Scan for the cell matching the given text and deliver its (x, y) coordinate at center. 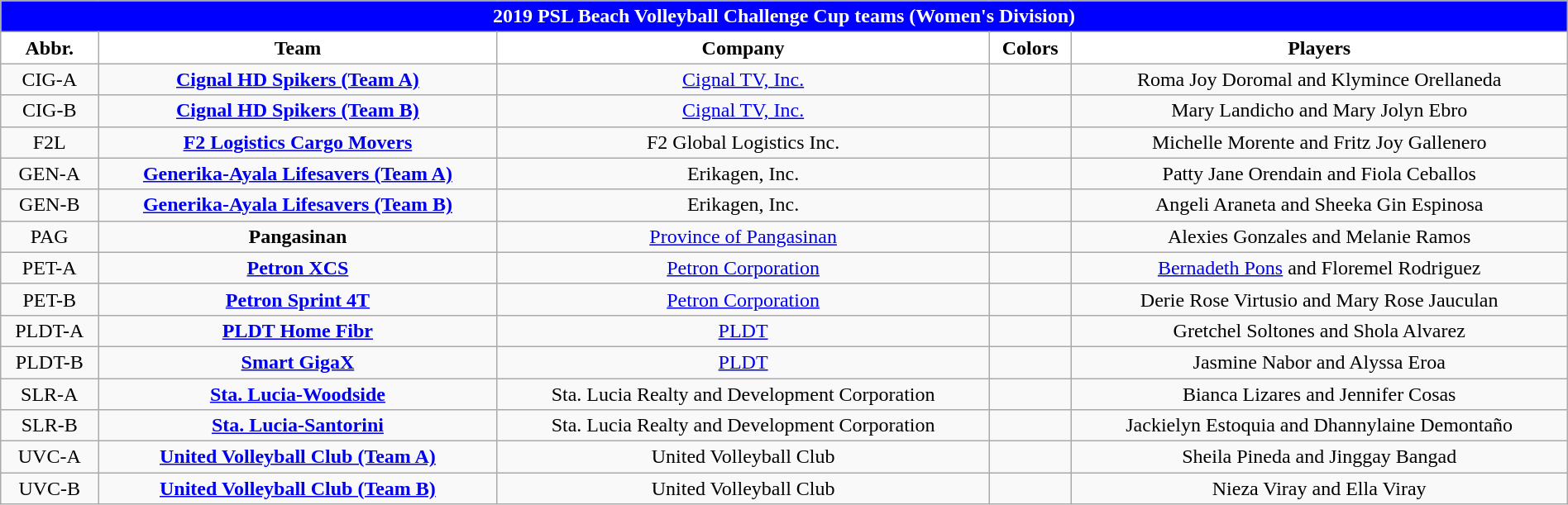
GEN-B (50, 205)
Petron XCS (298, 268)
Generika-Ayala Lifesavers (Team B) (298, 205)
Generika-Ayala Lifesavers (Team A) (298, 174)
GEN-A (50, 174)
CIG-B (50, 111)
United Volleyball Club (Team B) (298, 488)
SLR-B (50, 426)
Roma Joy Doromal and Klymince Orellaneda (1319, 79)
Patty Jane Orendain and Fiola Ceballos (1319, 174)
Company (743, 48)
Bernadeth Pons and Floremel Rodriguez (1319, 268)
PET-A (50, 268)
Cignal HD Spikers (Team B) (298, 111)
F2 Logistics Cargo Movers (298, 142)
Alexies Gonzales and Melanie Ramos (1319, 236)
Team (298, 48)
2019 PSL Beach Volleyball Challenge Cup teams (Women's Division) (784, 17)
F2L (50, 142)
PLDT Home Fibr (298, 331)
Players (1319, 48)
UVC-A (50, 457)
Nieza Viray and Ella Viray (1319, 488)
PET-B (50, 299)
PAG (50, 236)
Michelle Morente and Fritz Joy Gallenero (1319, 142)
Sheila Pineda and Jinggay Bangad (1319, 457)
CIG-A (50, 79)
Mary Landicho and Mary Jolyn Ebro (1319, 111)
Angeli Araneta and Sheeka Gin Espinosa (1319, 205)
SLR-A (50, 394)
PLDT-B (50, 362)
United Volleyball Club (Team A) (298, 457)
Petron Sprint 4T (298, 299)
PLDT-A (50, 331)
Jasmine Nabor and Alyssa Eroa (1319, 362)
Colors (1030, 48)
F2 Global Logistics Inc. (743, 142)
Abbr. (50, 48)
Smart GigaX (298, 362)
UVC-B (50, 488)
Jackielyn Estoquia and Dhannylaine Demontaño (1319, 426)
Cignal HD Spikers (Team A) (298, 79)
Gretchel Soltones and Shola Alvarez (1319, 331)
Bianca Lizares and Jennifer Cosas (1319, 394)
Sta. Lucia-Woodside (298, 394)
Sta. Lucia-Santorini (298, 426)
Province of Pangasinan (743, 236)
Derie Rose Virtusio and Mary Rose Jauculan (1319, 299)
Pangasinan (298, 236)
